Output the [x, y] coordinate of the center of the cell containing the given text.  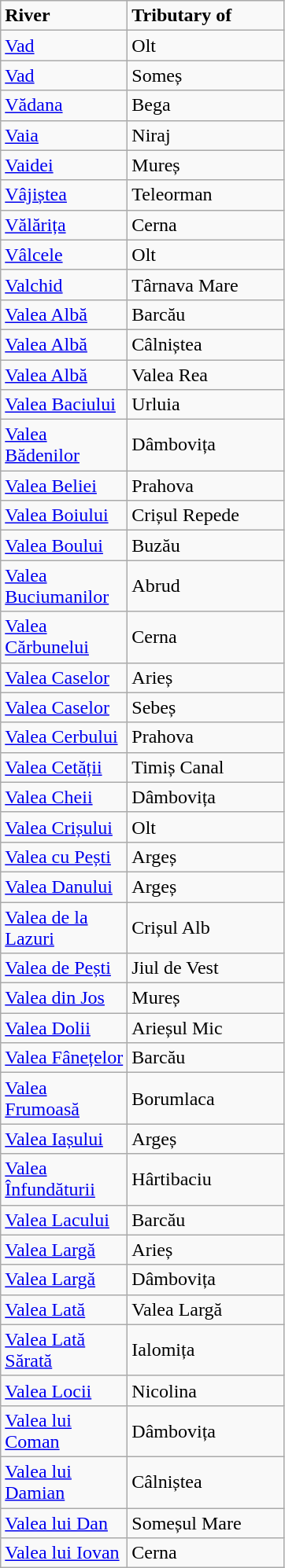
Bega [206, 105]
Arieșul Mic [206, 1028]
Valea Locii [65, 1390]
Valea cu Pești [65, 857]
Buzău [206, 545]
Valea din Jos [65, 998]
Jiul de Vest [206, 968]
Valea Lată [65, 1309]
Târnava Mare [206, 285]
Valea Înfundăturii [65, 1179]
Valea lui Damian [65, 1482]
Valea Lată Sărată [65, 1350]
Crișul Repede [206, 516]
Valea Lacului [65, 1220]
Niraj [206, 135]
Valea lui Dan [65, 1522]
Valea Cheii [65, 797]
Valea Cerbului [65, 737]
Tributary of [206, 16]
Valea lui Coman [65, 1430]
Valea Fânețelor [65, 1058]
Teleorman [206, 195]
Valea lui Iovan [65, 1553]
Valea Buciumanilor [65, 586]
Valea Bădenilor [65, 445]
Someș [206, 75]
Valea Iașului [65, 1139]
Valea Dolii [65, 1028]
Valea Rea [206, 375]
Someșul Mare [206, 1522]
Valea de la Lazuri [65, 927]
Valea de Pești [65, 968]
Timiș Canal [206, 767]
Ialomița [206, 1350]
Vâjiștea [65, 195]
Sebeș [206, 707]
Hârtibaciu [206, 1179]
Vălărița [65, 225]
Vaidei [65, 165]
Nicolina [206, 1390]
Abrud [206, 586]
Valea Beliei [65, 486]
Vaia [65, 135]
Urluia [206, 405]
Valea Boiului [65, 516]
Valea Cetății [65, 767]
Valea Cărbunelui [65, 637]
Crișul Alb [206, 927]
Valea Boului [65, 545]
Valea Danului [65, 887]
Vădana [65, 105]
Vâlcele [65, 255]
Valea Frumoasă [65, 1099]
Valea Crișului [65, 827]
Valchid [65, 285]
Valea Baciului [65, 405]
Borumlaca [206, 1099]
River [65, 16]
